For the text-containing cell, return its midpoint in [x, y] coordinate format. 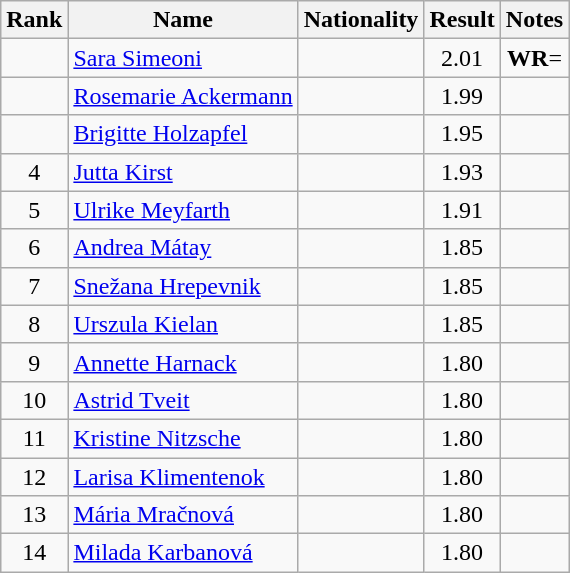
1.93 [462, 172]
7 [34, 286]
Jutta Kirst [183, 172]
Urszula Kielan [183, 324]
Larisa Klimentenok [183, 477]
Brigitte Holzapfel [183, 134]
Notes [534, 20]
Sara Simeoni [183, 58]
Ulrike Meyfarth [183, 210]
13 [34, 515]
Rosemarie Ackermann [183, 96]
2.01 [462, 58]
14 [34, 553]
Snežana Hrepevnik [183, 286]
11 [34, 438]
9 [34, 362]
Milada Karbanová [183, 553]
8 [34, 324]
Name [183, 20]
Andrea Mátay [183, 248]
12 [34, 477]
Astrid Tveit [183, 400]
4 [34, 172]
5 [34, 210]
WR= [534, 58]
1.99 [462, 96]
Nationality [361, 20]
Rank [34, 20]
Mária Mračnová [183, 515]
Annette Harnack [183, 362]
1.95 [462, 134]
Kristine Nitzsche [183, 438]
1.91 [462, 210]
10 [34, 400]
6 [34, 248]
Result [462, 20]
